Determine the [x, y] coordinate at the center of the cell enclosing the given text.  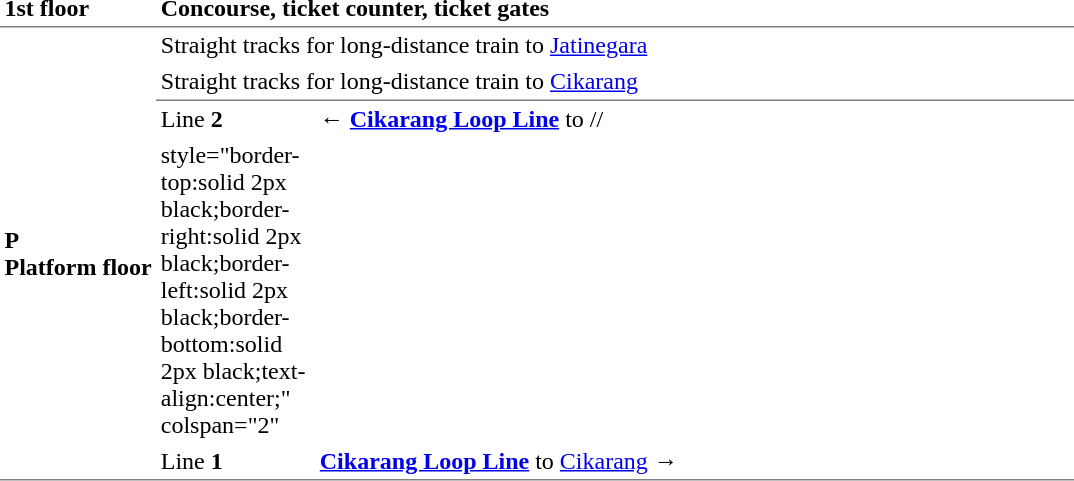
Straight tracks for long-distance train to Jatinegara [615, 45]
Cikarang Loop Line to Cikarang → [694, 462]
Line 2 [236, 119]
← Cikarang Loop Line to // [694, 119]
PPlatform floor [78, 253]
Line 1 [236, 462]
Straight tracks for long-distance train to Cikarang [615, 82]
